Return (X, Y) of the center of cell containing provided text 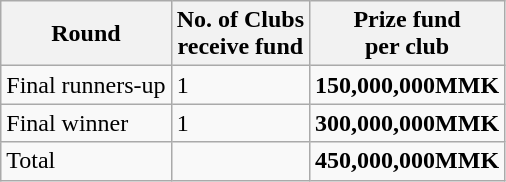
Total (86, 161)
150,000,000MMK (408, 85)
Round (86, 34)
Final runners-up (86, 85)
Prize fundper club (408, 34)
No. of Clubsreceive fund (240, 34)
450,000,000MMK (408, 161)
Final winner (86, 123)
300,000,000MMK (408, 123)
